Identify which cell holds the provided text, then report its (X, Y) central coordinate. 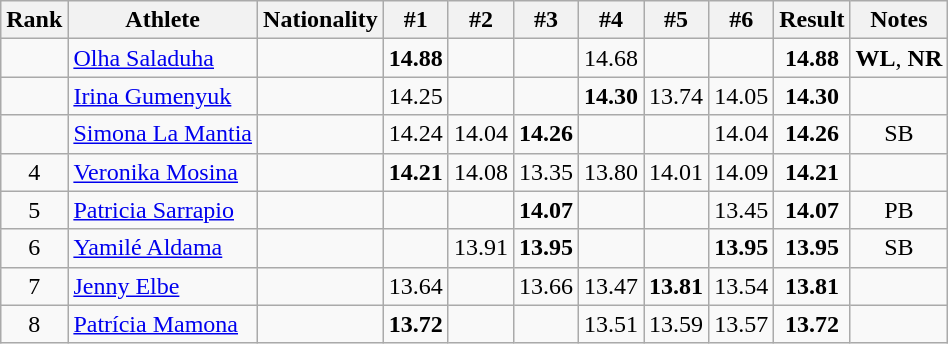
#1 (416, 20)
Athlete (163, 20)
14.01 (676, 172)
Yamilé Aldama (163, 248)
#2 (480, 20)
Simona La Mantia (163, 134)
Rank (34, 20)
Patrícia Mamona (163, 324)
13.80 (610, 172)
8 (34, 324)
13.74 (676, 96)
#4 (610, 20)
Result (812, 20)
14.25 (416, 96)
PB (899, 210)
6 (34, 248)
#5 (676, 20)
Jenny Elbe (163, 286)
13.45 (742, 210)
14.09 (742, 172)
14.68 (610, 58)
13.57 (742, 324)
Patricia Sarrapio (163, 210)
Nationality (321, 20)
Notes (899, 20)
Veronika Mosina (163, 172)
7 (34, 286)
14.05 (742, 96)
13.51 (610, 324)
4 (34, 172)
#6 (742, 20)
Olha Saladuha (163, 58)
13.54 (742, 286)
13.47 (610, 286)
13.66 (546, 286)
WL, NR (899, 58)
13.91 (480, 248)
13.64 (416, 286)
14.08 (480, 172)
13.59 (676, 324)
5 (34, 210)
Irina Gumenyuk (163, 96)
13.35 (546, 172)
14.24 (416, 134)
#3 (546, 20)
